Capture the cell that displays the provided text and extract its (x, y) central coordinate. 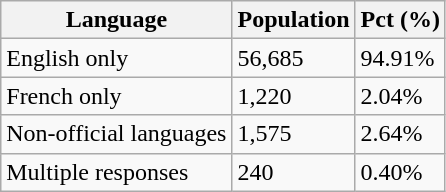
French only (116, 96)
56,685 (294, 58)
94.91% (400, 58)
Multiple responses (116, 172)
Pct (%) (400, 20)
1,575 (294, 134)
Non-official languages (116, 134)
240 (294, 172)
1,220 (294, 96)
2.04% (400, 96)
English only (116, 58)
0.40% (400, 172)
2.64% (400, 134)
Population (294, 20)
Language (116, 20)
